Search for the cell housing the specified text and yield its [X, Y] center coordinate. 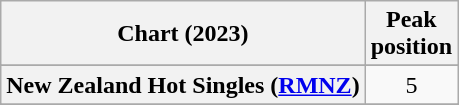
Chart (2023) [183, 34]
Peakposition [411, 34]
5 [411, 85]
New Zealand Hot Singles (RMNZ) [183, 85]
